Output the [x, y] coordinate of the center of the cell containing the given text.  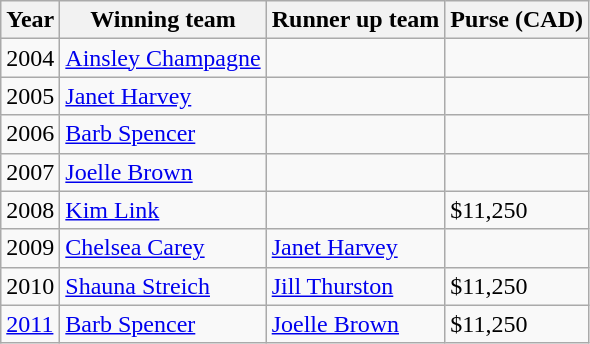
Ainsley Champagne [163, 58]
2011 [30, 324]
Runner up team [356, 20]
Shauna Streich [163, 286]
Purse (CAD) [517, 20]
2004 [30, 58]
2006 [30, 134]
2007 [30, 172]
Chelsea Carey [163, 248]
2009 [30, 248]
Kim Link [163, 210]
Year [30, 20]
2005 [30, 96]
2008 [30, 210]
Winning team [163, 20]
Jill Thurston [356, 286]
2010 [30, 286]
